Capture the cell that displays the provided text and extract its (X, Y) central coordinate. 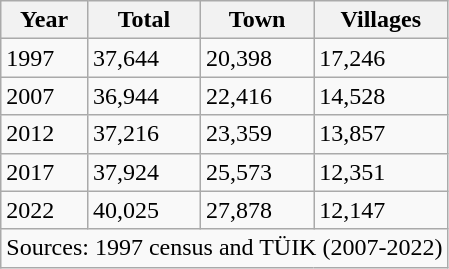
23,359 (258, 134)
37,644 (144, 58)
14,528 (381, 96)
12,147 (381, 210)
12,351 (381, 172)
25,573 (258, 172)
2012 (44, 134)
2017 (44, 172)
Town (258, 20)
20,398 (258, 58)
37,924 (144, 172)
Total (144, 20)
36,944 (144, 96)
2022 (44, 210)
1997 (44, 58)
22,416 (258, 96)
Sources: 1997 census and TÜIK (2007-2022) (224, 248)
37,216 (144, 134)
Year (44, 20)
17,246 (381, 58)
2007 (44, 96)
27,878 (258, 210)
Villages (381, 20)
13,857 (381, 134)
40,025 (144, 210)
